Determine the (X, Y) coordinate at the center of the cell enclosing the given text.  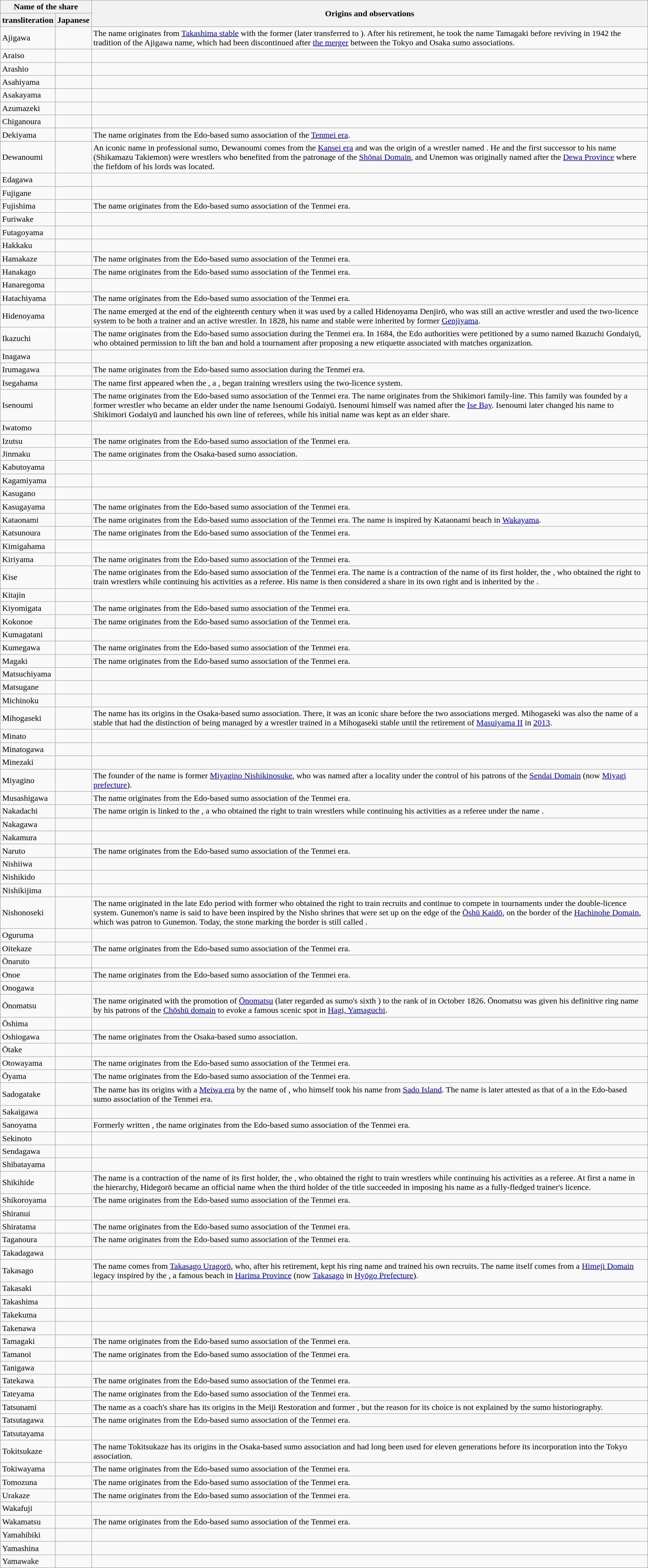
Kasugano (28, 494)
Minatogawa (28, 749)
Tatekawa (28, 1381)
Kise (28, 577)
Takasago (28, 1271)
Oshiogawa (28, 1037)
Kiyomigata (28, 608)
Ōyama (28, 1076)
Arashio (28, 69)
Otowayama (28, 1063)
Inagawa (28, 356)
Origins and observations (370, 13)
Kabutoyama (28, 467)
Kumegawa (28, 648)
Takashima (28, 1302)
Jinmaku (28, 454)
Hanakago (28, 272)
Sadogatake (28, 1094)
Kiriyama (28, 559)
Furiwake (28, 219)
Ōtake (28, 1050)
Yamashina (28, 1548)
Shiranui (28, 1213)
Chiganoura (28, 121)
The name originates from the Edo-based sumo association of the Tenmei era. The name is inspired by Kataonami beach in Wakayama. (370, 520)
Yamahibiki (28, 1535)
Sekinoto (28, 1138)
Kasugayama (28, 507)
Tanigawa (28, 1367)
Tatsutagawa (28, 1420)
Asahiyama (28, 82)
Hamakaze (28, 259)
Matsuchiyama (28, 674)
Sakaigawa (28, 1112)
Tatsunami (28, 1407)
Hidenoyama (28, 316)
Sendagawa (28, 1152)
Nakagawa (28, 824)
Minato (28, 736)
Isegahama (28, 383)
Onogawa (28, 988)
The name originates from the Edo-based sumo association during the Tenmei era. (370, 369)
Edagawa (28, 180)
Azumazeki (28, 108)
Oitekaze (28, 948)
Nishiiwa (28, 864)
The name first appeared when the , a , began training wrestlers using the two-licence system. (370, 383)
Shikihide (28, 1182)
Minezaki (28, 762)
Shikoroyama (28, 1200)
Mihogaseki (28, 718)
Futagoyama (28, 232)
Kitajin (28, 595)
Takadagawa (28, 1253)
Name of the share (46, 7)
Kagamiyama (28, 480)
Izutsu (28, 441)
Tateyama (28, 1394)
Kokonoe (28, 621)
Fujishima (28, 206)
Oguruma (28, 935)
Naruto (28, 851)
Nishonoseki (28, 913)
Wakafuji (28, 1509)
Nishikido (28, 877)
Musashigawa (28, 798)
Ōnomatsu (28, 1006)
Hanaregoma (28, 285)
Shiratama (28, 1227)
Nakadachi (28, 811)
Magaki (28, 661)
transliteration (28, 20)
Hakkaku (28, 246)
Ikazuchi (28, 338)
Tokiwayama (28, 1469)
Japanese (73, 20)
Ōshima (28, 1024)
Tamagaki (28, 1341)
Araiso (28, 56)
Fujigane (28, 193)
Urakaze (28, 1495)
Katsunoura (28, 533)
Isenoumi (28, 405)
Tatsutayama (28, 1433)
Taganoura (28, 1240)
Kimigahama (28, 546)
Dekiyama (28, 135)
Sanoyama (28, 1125)
Nishikijima (28, 890)
Kataonami (28, 520)
Matsugane (28, 687)
Tomozuna (28, 1482)
Takenawa (28, 1328)
Takekuma (28, 1315)
Tamanoi (28, 1354)
Michinoku (28, 700)
Kumagatani (28, 634)
Irumagawa (28, 369)
Ajigawa (28, 38)
Takasaki (28, 1289)
Wakamatsu (28, 1522)
Miyagino (28, 780)
Formerly written , the name originates from the Edo-based sumo association of the Tenmei era. (370, 1125)
Onoe (28, 975)
Dewanoumi (28, 157)
The name origin is linked to the , a who obtained the right to train wrestlers while continuing his activities as a referee under the name . (370, 811)
Tokitsukaze (28, 1451)
Yamawake (28, 1561)
Iwatomo (28, 428)
Nakamura (28, 837)
Shibatayama (28, 1165)
Hatachiyama (28, 298)
Asakayama (28, 95)
Ōnaruto (28, 962)
